Identify which cell holds the provided text, then report its (X, Y) central coordinate. 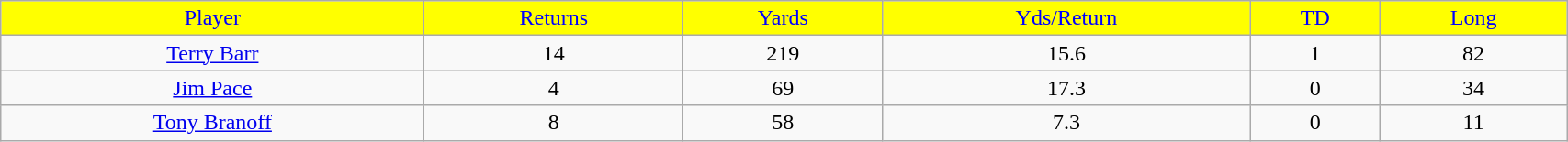
11 (1473, 123)
4 (554, 88)
14 (554, 53)
82 (1473, 53)
15.6 (1066, 53)
Tony Branoff (213, 123)
34 (1473, 88)
7.3 (1066, 123)
69 (783, 88)
17.3 (1066, 88)
Yds/Return (1066, 18)
Jim Pace (213, 88)
Long (1473, 18)
Player (213, 18)
TD (1315, 18)
Terry Barr (213, 53)
58 (783, 123)
219 (783, 53)
1 (1315, 53)
Yards (783, 18)
8 (554, 123)
Returns (554, 18)
